Find where the given text appears and provide that cell's center as (x, y) coordinate. 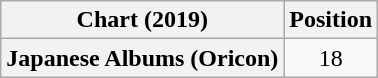
Chart (2019) (142, 20)
Japanese Albums (Oricon) (142, 58)
18 (331, 58)
Position (331, 20)
